Output the (x, y) coordinate of the center of the cell containing the given text.  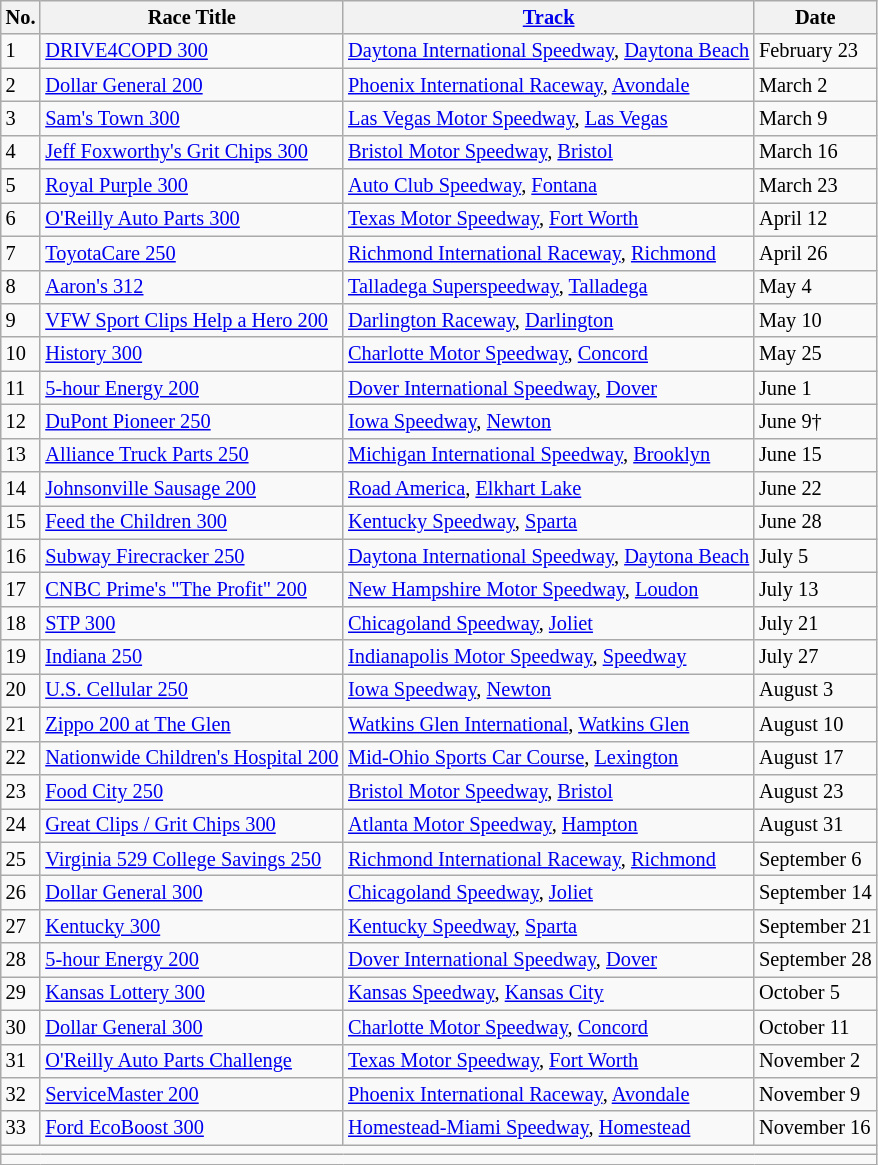
June 9† (815, 421)
Indiana 250 (192, 657)
May 10 (815, 320)
August 10 (815, 724)
September 21 (815, 926)
April 26 (815, 253)
33 (21, 1128)
2 (21, 85)
Nationwide Children's Hospital 200 (192, 758)
June 1 (815, 388)
November 9 (815, 1094)
24 (21, 825)
7 (21, 253)
11 (21, 388)
Zippo 200 at The Glen (192, 724)
ToyotaCare 250 (192, 253)
Sam's Town 300 (192, 118)
New Hampshire Motor Speedway, Loudon (548, 589)
Great Clips / Grit Chips 300 (192, 825)
17 (21, 589)
4 (21, 152)
Mid-Ohio Sports Car Course, Lexington (548, 758)
Indianapolis Motor Speedway, Speedway (548, 657)
32 (21, 1094)
9 (21, 320)
Jeff Foxworthy's Grit Chips 300 (192, 152)
VFW Sport Clips Help a Hero 200 (192, 320)
Kansas Speedway, Kansas City (548, 993)
March 23 (815, 186)
June 15 (815, 455)
3 (21, 118)
Talladega Superspeedway, Talladega (548, 287)
Food City 250 (192, 791)
10 (21, 354)
Homestead-Miami Speedway, Homestead (548, 1128)
Subway Firecracker 250 (192, 556)
August 17 (815, 758)
Virginia 529 College Savings 250 (192, 859)
November 16 (815, 1128)
February 23 (815, 51)
O'Reilly Auto Parts 300 (192, 219)
Kansas Lottery 300 (192, 993)
October 11 (815, 1027)
18 (21, 623)
28 (21, 960)
November 2 (815, 1061)
September 14 (815, 892)
June 28 (815, 522)
22 (21, 758)
July 5 (815, 556)
Dollar General 200 (192, 85)
23 (21, 791)
History 300 (192, 354)
March 16 (815, 152)
Atlanta Motor Speedway, Hampton (548, 825)
CNBC Prime's "The Profit" 200 (192, 589)
Aaron's 312 (192, 287)
Date (815, 17)
Ford EcoBoost 300 (192, 1128)
October 5 (815, 993)
April 12 (815, 219)
Track (548, 17)
March 9 (815, 118)
August 23 (815, 791)
O'Reilly Auto Parts Challenge (192, 1061)
29 (21, 993)
Royal Purple 300 (192, 186)
1 (21, 51)
U.S. Cellular 250 (192, 690)
12 (21, 421)
Las Vegas Motor Speedway, Las Vegas (548, 118)
May 25 (815, 354)
Feed the Children 300 (192, 522)
ServiceMaster 200 (192, 1094)
No. (21, 17)
Race Title (192, 17)
Darlington Raceway, Darlington (548, 320)
30 (21, 1027)
8 (21, 287)
May 4 (815, 287)
27 (21, 926)
20 (21, 690)
DRIVE4COPD 300 (192, 51)
July 27 (815, 657)
March 2 (815, 85)
Watkins Glen International, Watkins Glen (548, 724)
21 (21, 724)
Alliance Truck Parts 250 (192, 455)
August 3 (815, 690)
DuPont Pioneer 250 (192, 421)
July 13 (815, 589)
September 6 (815, 859)
June 22 (815, 489)
25 (21, 859)
16 (21, 556)
STP 300 (192, 623)
September 28 (815, 960)
13 (21, 455)
5 (21, 186)
15 (21, 522)
31 (21, 1061)
Michigan International Speedway, Brooklyn (548, 455)
August 31 (815, 825)
Auto Club Speedway, Fontana (548, 186)
Road America, Elkhart Lake (548, 489)
Kentucky 300 (192, 926)
14 (21, 489)
6 (21, 219)
26 (21, 892)
Johnsonville Sausage 200 (192, 489)
19 (21, 657)
July 21 (815, 623)
